Return [X, Y] of the center of cell containing provided text 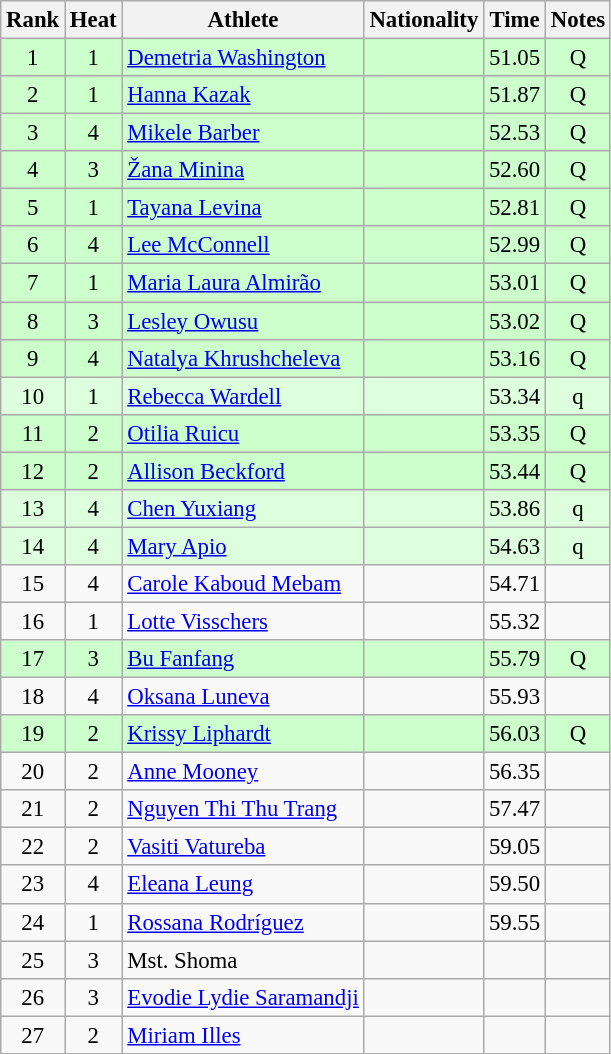
Eleana Leung [243, 885]
17 [33, 659]
53.01 [515, 283]
25 [33, 960]
52.60 [515, 170]
Time [515, 20]
51.05 [515, 58]
23 [33, 885]
11 [33, 433]
Anne Mooney [243, 772]
Tayana Levina [243, 208]
27 [33, 1035]
59.55 [515, 922]
Krissy Liphardt [243, 734]
10 [33, 396]
Mary Apio [243, 546]
53.86 [515, 509]
Rank [33, 20]
Hanna Kazak [243, 95]
20 [33, 772]
54.71 [515, 584]
Bu Fanfang [243, 659]
Athlete [243, 20]
Lee McConnell [243, 245]
14 [33, 546]
16 [33, 621]
Žana Minina [243, 170]
Nationality [424, 20]
Evodie Lydie Saramandji [243, 997]
Maria Laura Almirão [243, 283]
18 [33, 697]
Mst. Shoma [243, 960]
Allison Beckford [243, 471]
59.05 [515, 847]
55.32 [515, 621]
13 [33, 509]
56.35 [515, 772]
Demetria Washington [243, 58]
Chen Yuxiang [243, 509]
12 [33, 471]
53.02 [515, 321]
Lesley Owusu [243, 321]
Lotte Visschers [243, 621]
Mikele Barber [243, 133]
53.35 [515, 433]
Vasiti Vatureba [243, 847]
6 [33, 245]
15 [33, 584]
19 [33, 734]
Oksana Luneva [243, 697]
5 [33, 208]
53.34 [515, 396]
56.03 [515, 734]
52.53 [515, 133]
55.79 [515, 659]
Otilia Ruicu [243, 433]
8 [33, 321]
54.63 [515, 546]
53.16 [515, 358]
Rebecca Wardell [243, 396]
59.50 [515, 885]
7 [33, 283]
22 [33, 847]
Rossana Rodríguez [243, 922]
Nguyen Thi Thu Trang [243, 809]
57.47 [515, 809]
24 [33, 922]
9 [33, 358]
55.93 [515, 697]
Natalya Khrushcheleva [243, 358]
Carole Kaboud Mebam [243, 584]
51.87 [515, 95]
Miriam Illes [243, 1035]
53.44 [515, 471]
21 [33, 809]
52.99 [515, 245]
Notes [578, 20]
52.81 [515, 208]
Heat [94, 20]
26 [33, 997]
